Provide the (X, Y) coordinate of the cell's center where the given text is located.  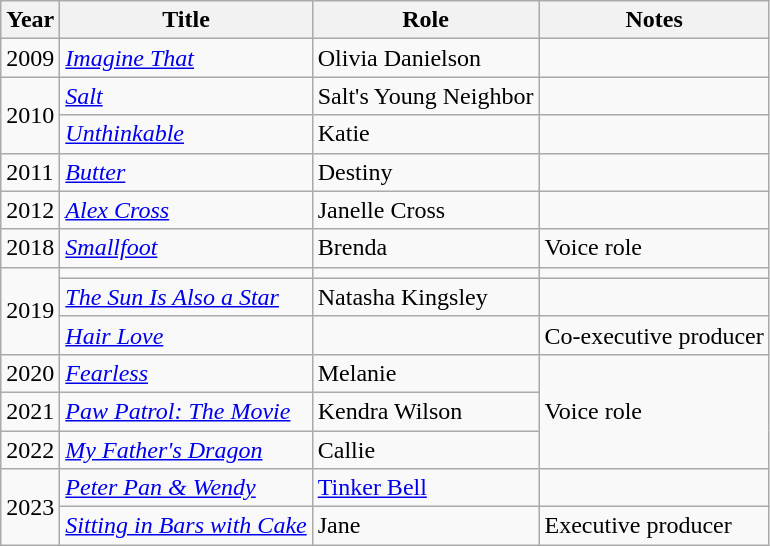
Tinker Bell (426, 488)
The Sun Is Also a Star (186, 297)
Brenda (426, 248)
2020 (30, 373)
Alex Cross (186, 210)
Imagine That (186, 58)
Notes (654, 20)
Destiny (426, 172)
Executive producer (654, 526)
Unthinkable (186, 134)
Co-executive producer (654, 335)
Janelle Cross (426, 210)
2023 (30, 507)
Katie (426, 134)
Salt (186, 96)
Year (30, 20)
Paw Patrol: The Movie (186, 411)
2019 (30, 310)
Kendra Wilson (426, 411)
2018 (30, 248)
Sitting in Bars with Cake (186, 526)
Butter (186, 172)
Role (426, 20)
Salt's Young Neighbor (426, 96)
2012 (30, 210)
Fearless (186, 373)
Olivia Danielson (426, 58)
Peter Pan & Wendy (186, 488)
Natasha Kingsley (426, 297)
Hair Love (186, 335)
2011 (30, 172)
Melanie (426, 373)
Title (186, 20)
Callie (426, 449)
2022 (30, 449)
Jane (426, 526)
2009 (30, 58)
My Father's Dragon (186, 449)
2010 (30, 115)
2021 (30, 411)
Smallfoot (186, 248)
